Search for the cell housing the specified text and yield its [x, y] center coordinate. 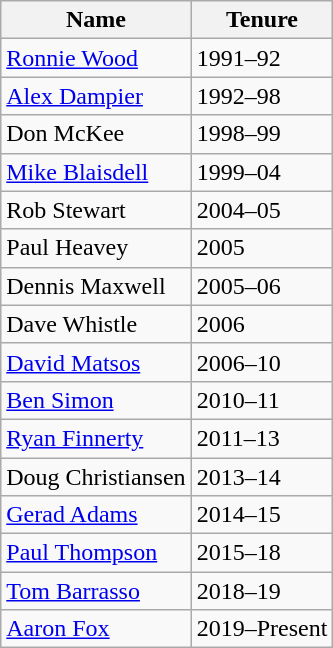
Ronnie Wood [96, 58]
Dennis Maxwell [96, 286]
1991–92 [262, 58]
Gerad Adams [96, 515]
Paul Heavey [96, 248]
2014–15 [262, 515]
Tom Barrasso [96, 591]
Name [96, 20]
Ryan Finnerty [96, 438]
Doug Christiansen [96, 477]
2004–05 [262, 210]
Alex Dampier [96, 96]
Paul Thompson [96, 553]
2018–19 [262, 591]
2005–06 [262, 286]
1992–98 [262, 96]
2013–14 [262, 477]
Tenure [262, 20]
Rob Stewart [96, 210]
Aaron Fox [96, 629]
1999–04 [262, 172]
2019–Present [262, 629]
Don McKee [96, 134]
2011–13 [262, 438]
David Matsos [96, 362]
2006–10 [262, 362]
2015–18 [262, 553]
Ben Simon [96, 400]
2005 [262, 248]
1998–99 [262, 134]
2010–11 [262, 400]
Mike Blaisdell [96, 172]
2006 [262, 324]
Dave Whistle [96, 324]
